Find where the given text appears and provide that cell's center as (x, y) coordinate. 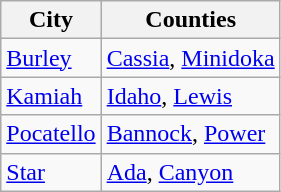
Pocatello (51, 134)
Counties (190, 20)
City (51, 20)
Burley (51, 58)
Idaho, Lewis (190, 96)
Star (51, 172)
Cassia, Minidoka (190, 58)
Bannock, Power (190, 134)
Kamiah (51, 96)
Ada, Canyon (190, 172)
